Pinpoint the cell where the given text exists, returning its (x, y) midpoint coordinate. 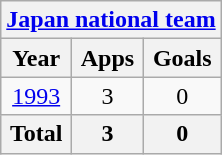
Year (36, 58)
1993 (36, 96)
Japan national team (111, 20)
Total (36, 134)
Goals (182, 58)
Apps (108, 58)
